Return [x, y] of the center of cell containing provided text 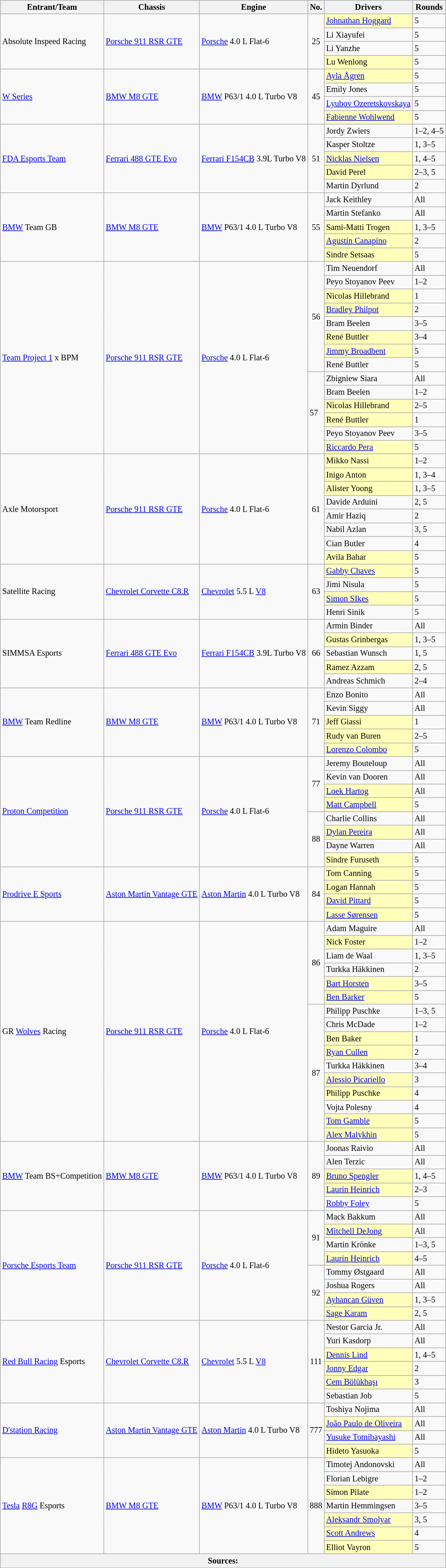
Jordy Zwiers [368, 131]
David Pittard [368, 901]
Lyubov Ozeretskovskaya [368, 103]
Hideto Yasuoka [368, 1451]
Engine [253, 7]
FDA Esports Team [52, 158]
Porsche Esports Team [52, 1265]
BMW Team GB [52, 227]
No. [316, 7]
Absolute Inspeed Racing [52, 42]
Jimi Nisula [368, 585]
Robby Foley [368, 1203]
Bradley Philpot [368, 310]
Yusuke Tomibayashi [368, 1437]
Johnathan Hoggard [368, 21]
Florian Lebigre [368, 1479]
71 [316, 722]
Jonny Edgar [368, 1368]
777 [316, 1430]
Li Yanzhe [368, 48]
Ramez Azzam [368, 667]
Davide Arduini [368, 502]
Drivers [368, 7]
2–4 [429, 681]
Gustas Grinbergas [368, 640]
1–2, 4–5 [429, 131]
66 [316, 653]
Rounds [429, 7]
888 [316, 1506]
Adam Maguire [368, 928]
1, 5 [429, 653]
Ben Barker [368, 997]
Entrant/Team [52, 7]
Inigo Anton [368, 475]
111 [316, 1361]
BMW Team Redline [52, 722]
Loek Hartog [368, 791]
Kevin van Dooren [368, 777]
61 [316, 509]
Ayhancan Güven [368, 1300]
Enzo Bonito [368, 695]
Prodrive E Sports [52, 894]
Fabienne Wohlwend [368, 117]
91 [316, 1238]
88 [316, 839]
Lorenzo Colombo [368, 750]
Simon Pilate [368, 1492]
57 [316, 413]
Riccardo Pera [368, 447]
Gabby Chaves [368, 571]
Dennis Lind [368, 1355]
Emily Jones [368, 89]
Chassis [152, 7]
Tom Gamble [368, 1121]
Scott Andrews [368, 1533]
Mikko Nassi [368, 461]
Martin Dyrlund [368, 186]
Sindre Setsaas [368, 255]
92 [316, 1293]
Jeff Giassi [368, 722]
Li Xiayufei [368, 35]
Bruno Spengler [368, 1176]
Jimmy Broadbent [368, 351]
Andreas Schmich [368, 681]
Cem Bölükbaşı [368, 1382]
25 [316, 42]
Zbigniew Siara [368, 378]
4–5 [429, 1258]
Timotej Andonovski [368, 1465]
David Perel [368, 172]
Sami-Matti Trogen [368, 227]
Charlie Collins [368, 818]
56 [316, 316]
Satellite Racing [52, 592]
Team Project 1 x BPM [52, 358]
45 [316, 96]
Red Bull Racing Esports [52, 1361]
Agustín Canapino [368, 241]
55 [316, 227]
Sebastian Wunsch [368, 653]
Jack Keithley [368, 200]
63 [316, 592]
W Series [52, 96]
D'station Racing [52, 1430]
Toshiya Nojima [368, 1409]
Alen Terzic [368, 1162]
Jeremy Bouteloup [368, 763]
João Paulo de Oliveira [368, 1423]
Joonas Raivio [368, 1148]
Nestor Garcia Jr. [368, 1327]
Kevin Siggy [368, 708]
Liam de Waal [368, 956]
Chris McDade [368, 1025]
Martin Krönke [368, 1244]
Nicklas Nielsen [368, 159]
Kasper Stoltze [368, 145]
Bart Horsten [368, 983]
Rudy van Buren [368, 736]
Tommy Østgaard [368, 1272]
BMW Team BS+Competition [52, 1176]
84 [316, 894]
SIMMSA Esports [52, 653]
Avila Bahar [368, 557]
Sindre Furuseth [368, 860]
Ayla Ågren [368, 76]
2–3 [429, 1190]
Martin Stefanko [368, 213]
Simon SIkes [368, 599]
87 [316, 1073]
Axle Motorsport [52, 509]
Cian Butler [368, 543]
Dayne Warren [368, 846]
Tim Neuendorf [368, 268]
Alex Malykhin [368, 1135]
Ryan Cullen [368, 1052]
Sources: [223, 1561]
Nabil Azlan [368, 529]
Henri Sinik [368, 612]
Vojta Polesny [368, 1107]
2–3, 5 [429, 172]
Alister Yoong [368, 488]
77 [316, 784]
Amir Haziq [368, 516]
Mitchell DeJong [368, 1231]
Ben Baker [368, 1039]
Tesla R8G Esports [52, 1506]
Proton Competition [52, 811]
Joshua Rogers [368, 1286]
86 [316, 963]
51 [316, 158]
Lasse Sørensen [368, 915]
Armin Binder [368, 626]
Sage Karam [368, 1313]
GR Wolves Racing [52, 1031]
Sebastian Job [368, 1396]
Yuri Kasdorp [368, 1341]
Dylan Pereira [368, 832]
Alessio Picariello [368, 1080]
Martin Hemmingsen [368, 1506]
Elliot Vayron [368, 1547]
Logan Hannah [368, 887]
Mack Bakkum [368, 1217]
Tom Canning [368, 873]
89 [316, 1176]
Nick Foster [368, 942]
1, 3–4 [429, 475]
Aleksandr Smolyar [368, 1520]
Matt Campbell [368, 804]
Lu Wenlong [368, 62]
